Extract the [X, Y] coordinate from the center of the cell holding the provided text.  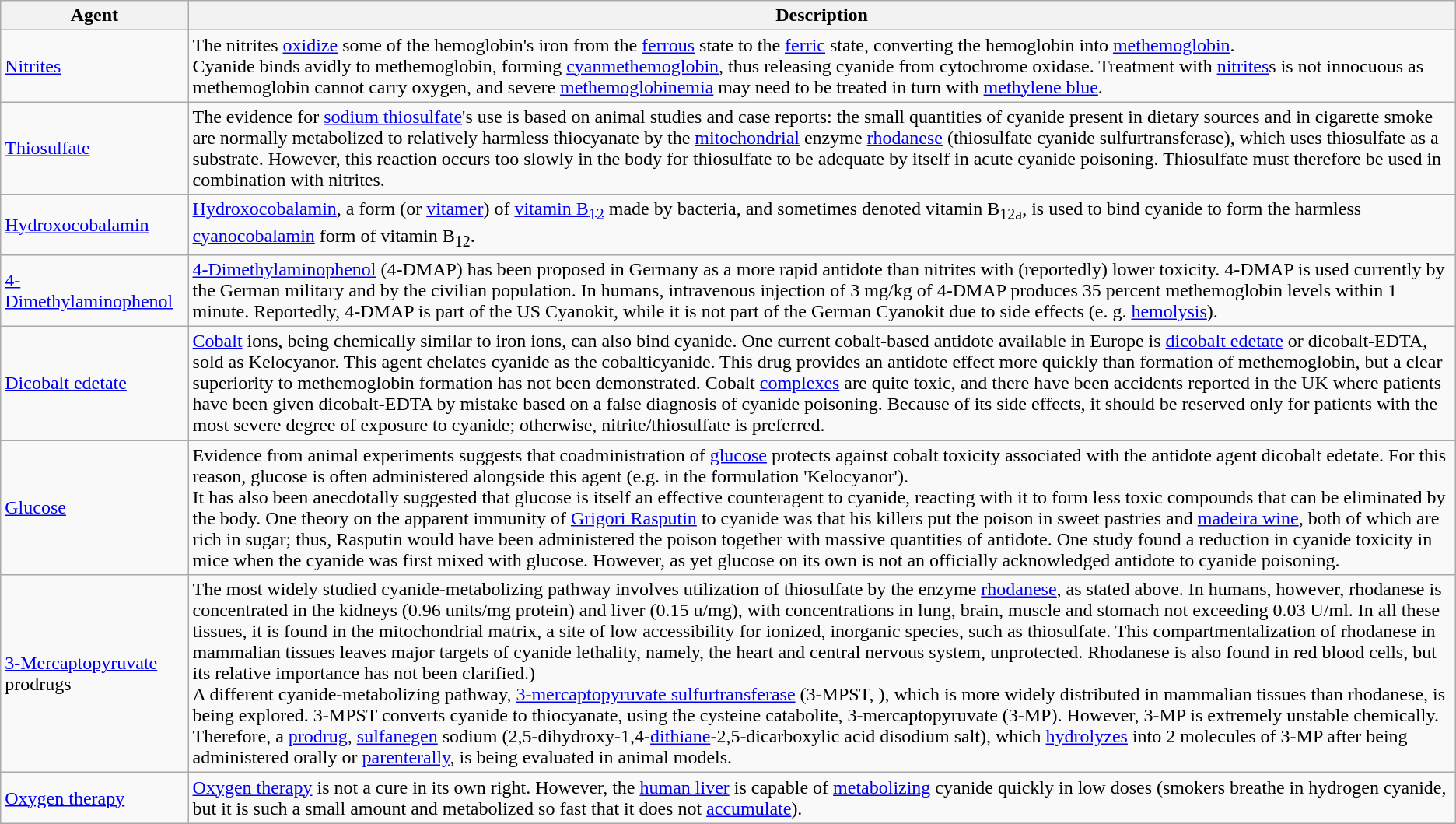
4-Dimethylaminophenol [95, 291]
Thiosulfate [95, 148]
Dicobalt edetate [95, 384]
Hydroxocobalamin [95, 225]
Glucose [95, 507]
Agent [95, 16]
Oxygen therapy [95, 798]
Description [821, 16]
3-Mercaptopyruvate prodrugs [95, 674]
Nitrites [95, 66]
